Return the (x, y) coordinate for the center point of the cell that contains the specified text.  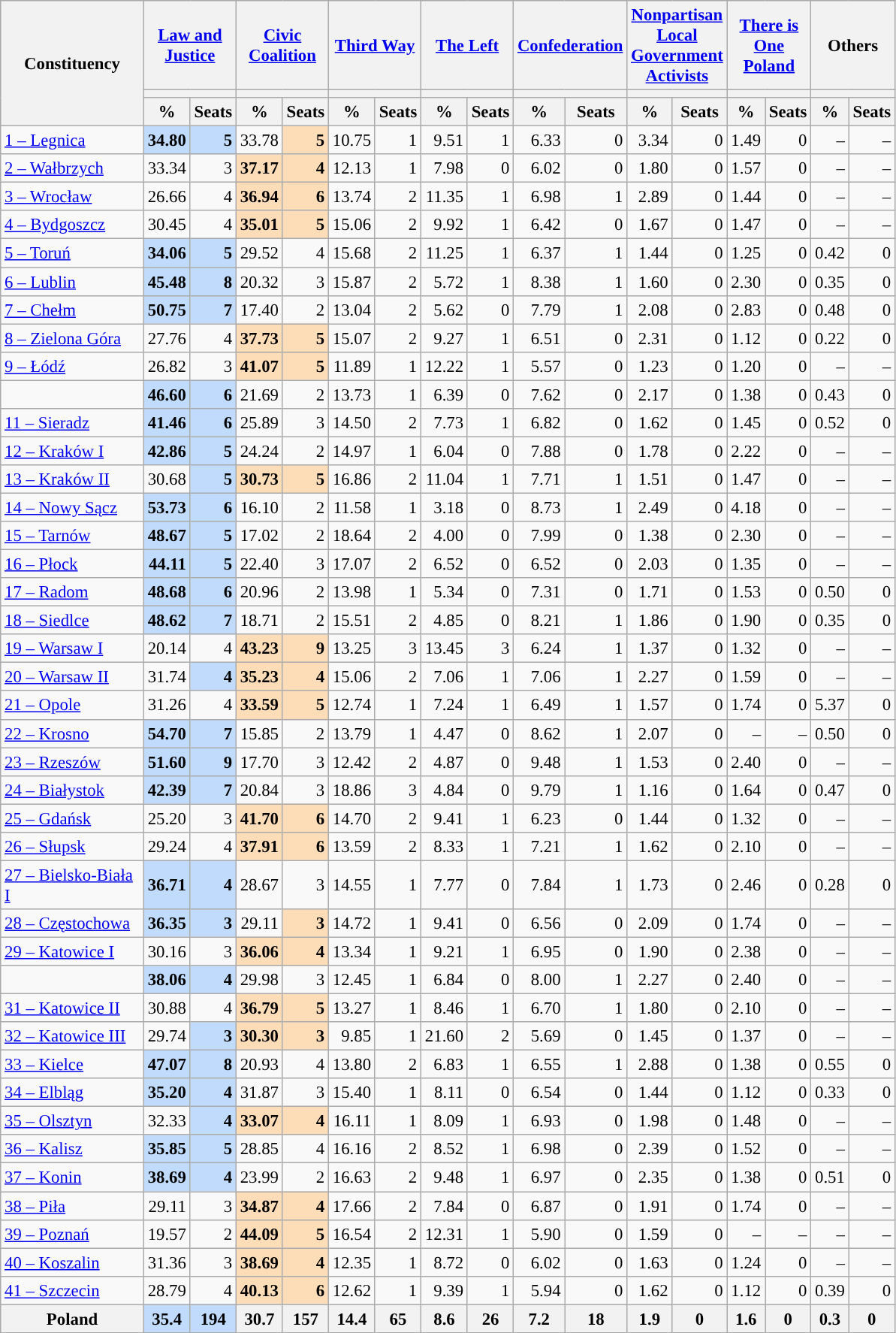
2 – Wałbrzych (72, 168)
4.18 (746, 507)
46.60 (167, 394)
12.22 (445, 366)
6.24 (539, 648)
1.49 (746, 141)
11.35 (445, 197)
11 – Sieradz (72, 423)
17.66 (351, 1206)
35.85 (167, 1149)
12.42 (351, 762)
7.21 (539, 847)
17.07 (351, 564)
0.51 (830, 1177)
41 – Szczecin (72, 1290)
8.00 (539, 980)
Constituency (72, 63)
41.70 (259, 818)
Confederation (571, 45)
36.79 (259, 1008)
1.51 (650, 479)
7.99 (539, 536)
9.39 (445, 1290)
2.83 (746, 310)
2.09 (650, 923)
1.9 (650, 1319)
30.73 (259, 479)
6.95 (539, 951)
5.72 (445, 282)
2.49 (650, 507)
32.33 (167, 1121)
20 – Warsaw II (72, 677)
26.82 (167, 366)
14 – Nowy Sącz (72, 507)
24 – Białystok (72, 790)
0.3 (830, 1319)
26 (490, 1319)
65 (398, 1319)
51.60 (167, 762)
16.10 (259, 507)
14.4 (351, 1319)
1.67 (650, 225)
20.93 (259, 1065)
1.98 (650, 1121)
6.97 (539, 1177)
32 – Katowice III (72, 1036)
12.35 (351, 1262)
12.31 (445, 1234)
47.07 (167, 1065)
26 – Słupsk (72, 847)
6.55 (539, 1065)
6.56 (539, 923)
1.73 (650, 885)
37.73 (259, 338)
1.16 (650, 790)
2.35 (650, 1177)
36.06 (259, 951)
36.94 (259, 197)
7.79 (539, 310)
23 – Rzeszów (72, 762)
17.40 (259, 310)
33.07 (259, 1121)
2.31 (650, 338)
16.11 (351, 1121)
4.84 (445, 790)
42.86 (167, 451)
34.87 (259, 1206)
1.52 (746, 1149)
4.87 (445, 762)
0.42 (830, 253)
13.80 (351, 1065)
13.59 (351, 847)
0.28 (830, 885)
16.86 (351, 479)
30.45 (167, 225)
13.45 (445, 648)
6.37 (539, 253)
15.85 (259, 733)
36.35 (167, 923)
1.86 (650, 621)
31.74 (167, 677)
16.54 (351, 1234)
0.48 (830, 310)
There is One Poland (769, 45)
194 (213, 1319)
13.27 (351, 1008)
1.64 (746, 790)
21.69 (259, 394)
44.09 (259, 1234)
1.35 (746, 564)
7.24 (445, 706)
36.71 (167, 885)
8.72 (445, 1262)
20.96 (259, 592)
10.75 (351, 141)
Civic Coalition (282, 45)
8.62 (539, 733)
2.88 (650, 1065)
1.71 (650, 592)
37.91 (259, 847)
13.98 (351, 592)
6.82 (539, 423)
17.02 (259, 536)
35.01 (259, 225)
1.25 (746, 253)
11.58 (351, 507)
22 – Krosno (72, 733)
1.24 (746, 1262)
8 – Zielona Góra (72, 338)
1.60 (650, 282)
13 – Kraków II (72, 479)
54.70 (167, 733)
39 – Poznań (72, 1234)
14.55 (351, 885)
25 – Gdańsk (72, 818)
1.20 (746, 366)
33.78 (259, 141)
6 – Lublin (72, 282)
28.85 (259, 1149)
8.52 (445, 1149)
7.2 (539, 1319)
1 – Legnica (72, 141)
40.13 (259, 1290)
15 – Tarnów (72, 536)
21 – Opole (72, 706)
16.16 (351, 1149)
20.84 (259, 790)
25.89 (259, 423)
20.14 (167, 648)
18.71 (259, 621)
1.48 (746, 1121)
19 – Warsaw I (72, 648)
8.21 (539, 621)
31.26 (167, 706)
34.06 (167, 253)
22.40 (259, 564)
12.62 (351, 1290)
23.99 (259, 1177)
4.00 (445, 536)
6.51 (539, 338)
7.62 (539, 394)
6.87 (539, 1206)
2.38 (746, 951)
9.85 (351, 1036)
2.46 (746, 885)
0.22 (830, 338)
28 – Częstochowa (72, 923)
11.89 (351, 366)
16.63 (351, 1177)
2.39 (650, 1149)
12 – Kraków I (72, 451)
Others (853, 45)
29.52 (259, 253)
3 – Wrocław (72, 197)
8.46 (445, 1008)
18 – Siedlce (72, 621)
15.40 (351, 1093)
41.07 (259, 366)
48.68 (167, 592)
6.23 (539, 818)
3.34 (650, 141)
8.73 (539, 507)
2.08 (650, 310)
15.68 (351, 253)
6.04 (445, 451)
9.27 (445, 338)
21.60 (445, 1036)
9 – Łódź (72, 366)
Third Way (374, 45)
6.70 (539, 1008)
35.20 (167, 1093)
38.06 (167, 980)
1.23 (650, 366)
The Left (467, 45)
5.37 (830, 706)
18.86 (351, 790)
30.16 (167, 951)
6.39 (445, 394)
3.18 (445, 507)
2.22 (746, 451)
7.98 (445, 168)
15.87 (351, 282)
30.7 (259, 1319)
33.59 (259, 706)
7 – Chełm (72, 310)
13.04 (351, 310)
1.6 (746, 1319)
7.73 (445, 423)
12.13 (351, 168)
14.50 (351, 423)
14.72 (351, 923)
34 – Elbląg (72, 1093)
4 – Bydgoszcz (72, 225)
30.88 (167, 1008)
50.75 (167, 310)
29.24 (167, 847)
14.70 (351, 818)
4.47 (445, 733)
6.83 (445, 1065)
11.04 (445, 479)
Poland (72, 1319)
29 – Katowice I (72, 951)
31.36 (167, 1262)
31 – Katowice II (72, 1008)
8.38 (539, 282)
12.74 (351, 706)
28.67 (259, 885)
0.39 (830, 1290)
6.93 (539, 1121)
2.17 (650, 394)
17.70 (259, 762)
31.87 (259, 1093)
5.62 (445, 310)
37.17 (259, 168)
1.91 (650, 1206)
6.33 (539, 141)
48.67 (167, 536)
13.73 (351, 394)
12.45 (351, 980)
6.84 (445, 980)
5.69 (539, 1036)
41.46 (167, 423)
24.24 (259, 451)
35.4 (167, 1319)
25.20 (167, 818)
29.98 (259, 980)
43.23 (259, 648)
5 – Toruń (72, 253)
Nonpartisan Local Government Activists (677, 45)
48.62 (167, 621)
0.55 (830, 1065)
44.11 (167, 564)
33 – Kielce (72, 1065)
9.51 (445, 141)
6.54 (539, 1093)
16 – Płock (72, 564)
13.25 (351, 648)
34.80 (167, 141)
1.63 (650, 1262)
9.92 (445, 225)
28.79 (167, 1290)
36 – Kalisz (72, 1149)
157 (305, 1319)
53.73 (167, 507)
7.77 (445, 885)
8.11 (445, 1093)
38 – Piła (72, 1206)
42.39 (167, 790)
30.68 (167, 479)
7.88 (539, 451)
4.85 (445, 621)
26.66 (167, 197)
6.42 (539, 225)
33.34 (167, 168)
0.43 (830, 394)
5.90 (539, 1234)
13.34 (351, 951)
20.32 (259, 282)
30.30 (259, 1036)
2.03 (650, 564)
6.49 (539, 706)
8.09 (445, 1121)
19.57 (167, 1234)
7.71 (539, 479)
27 – Bielsko-Biała I (72, 885)
15.07 (351, 338)
11.25 (445, 253)
Law and Justice (189, 45)
17 – Radom (72, 592)
7.31 (539, 592)
35.23 (259, 677)
27.76 (167, 338)
0.33 (830, 1093)
18.64 (351, 536)
15.51 (351, 621)
2.07 (650, 733)
13.74 (351, 197)
2.89 (650, 197)
37 – Konin (72, 1177)
9.79 (539, 790)
0.47 (830, 790)
0.52 (830, 423)
13.79 (351, 733)
5.94 (539, 1290)
18 (596, 1319)
45.48 (167, 282)
5.57 (539, 366)
5.34 (445, 592)
8.6 (445, 1319)
35 – Olsztyn (72, 1121)
8.33 (445, 847)
40 – Koszalin (72, 1262)
9.21 (445, 951)
1.78 (650, 451)
29.74 (167, 1036)
14.97 (351, 451)
